For the text-containing cell, return its midpoint in [X, Y] coordinate format. 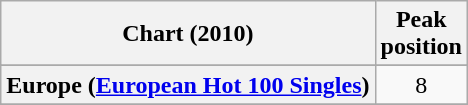
8 [421, 85]
Peak position [421, 34]
Chart (2010) [188, 34]
Europe (European Hot 100 Singles) [188, 85]
